Locate the cell with the specified text and output its [x, y] center coordinate. 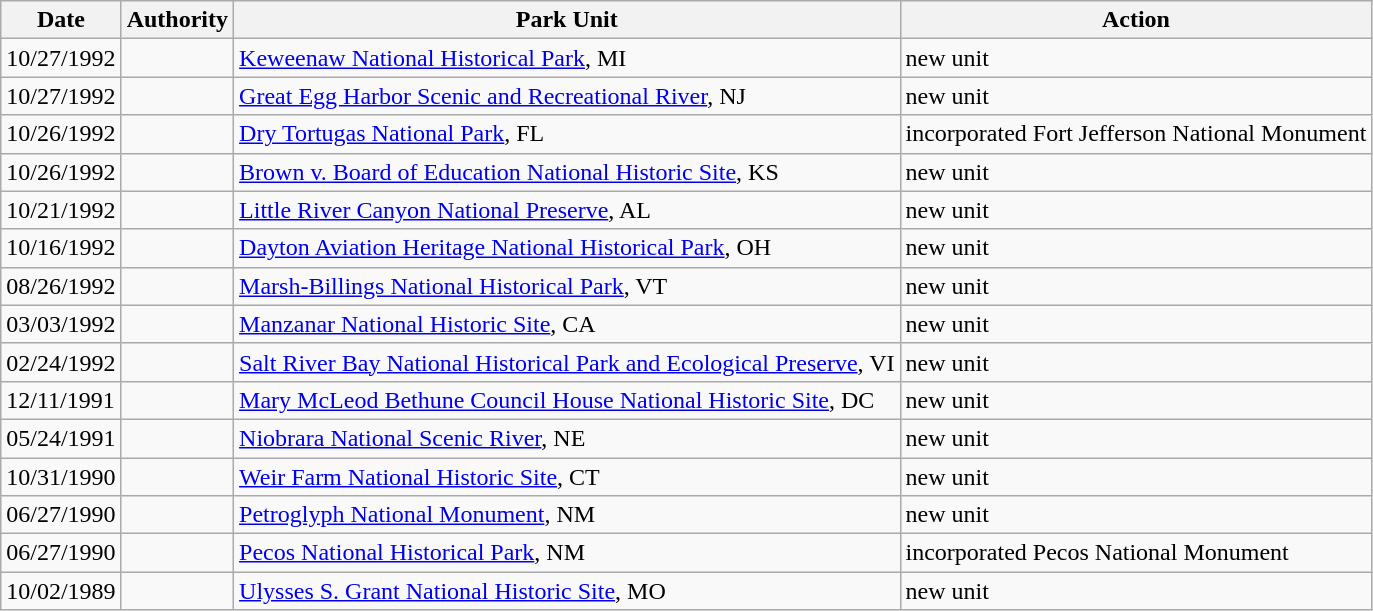
incorporated Pecos National Monument [1136, 553]
Dayton Aviation Heritage National Historical Park, OH [567, 248]
10/21/1992 [61, 210]
10/16/1992 [61, 248]
Ulysses S. Grant National Historic Site, MO [567, 591]
10/02/1989 [61, 591]
Petroglyph National Monument, NM [567, 515]
08/26/1992 [61, 286]
Weir Farm National Historic Site, CT [567, 477]
Park Unit [567, 20]
05/24/1991 [61, 438]
Marsh-Billings National Historical Park, VT [567, 286]
Keweenaw National Historical Park, MI [567, 58]
Manzanar National Historic Site, CA [567, 324]
Authority [177, 20]
Dry Tortugas National Park, FL [567, 134]
03/03/1992 [61, 324]
Pecos National Historical Park, NM [567, 553]
02/24/1992 [61, 362]
Little River Canyon National Preserve, AL [567, 210]
Action [1136, 20]
incorporated Fort Jefferson National Monument [1136, 134]
12/11/1991 [61, 400]
Date [61, 20]
Brown v. Board of Education National Historic Site, KS [567, 172]
10/31/1990 [61, 477]
Mary McLeod Bethune Council House National Historic Site, DC [567, 400]
Salt River Bay National Historical Park and Ecological Preserve, VI [567, 362]
Great Egg Harbor Scenic and Recreational River, NJ [567, 96]
Niobrara National Scenic River, NE [567, 438]
